Provide the [X, Y] coordinate of the cell's center where the given text is located.  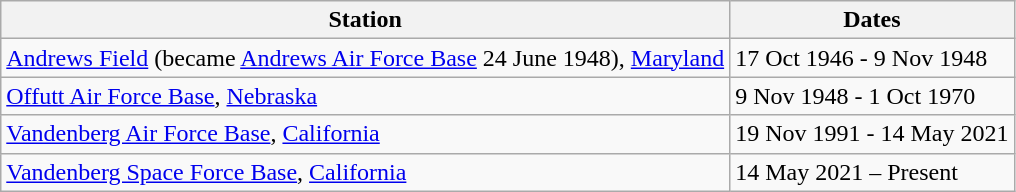
Vandenberg Space Force Base, California [366, 172]
Vandenberg Air Force Base, California [366, 134]
17 Oct 1946 - 9 Nov 1948 [872, 58]
19 Nov 1991 - 14 May 2021 [872, 134]
Dates [872, 20]
9 Nov 1948 - 1 Oct 1970 [872, 96]
Andrews Field (became Andrews Air Force Base 24 June 1948), Maryland [366, 58]
Offutt Air Force Base, Nebraska [366, 96]
14 May 2021 – Present [872, 172]
Station [366, 20]
